Identify which cell holds the provided text, then report its (X, Y) central coordinate. 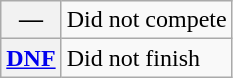
— (31, 20)
Did not compete (146, 20)
DNF (31, 58)
Did not finish (146, 58)
